For the text-containing cell, return its midpoint in (x, y) coordinate format. 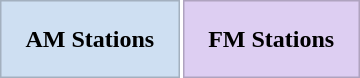
FM Stations (272, 39)
AM Stations (90, 39)
